Return [x, y] of the center of cell containing provided text 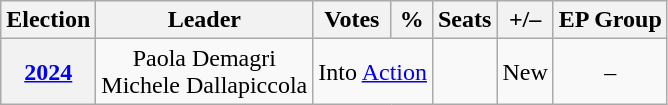
% [412, 20]
EP Group [610, 20]
+/– [525, 20]
New [525, 72]
2024 [48, 72]
Leader [204, 20]
Into Action [373, 72]
Seats [464, 20]
Election [48, 20]
Votes [352, 20]
Paola DemagriMichele Dallapiccola [204, 72]
– [610, 72]
